Return the (x, y) coordinate for the center point of the cell that contains the specified text.  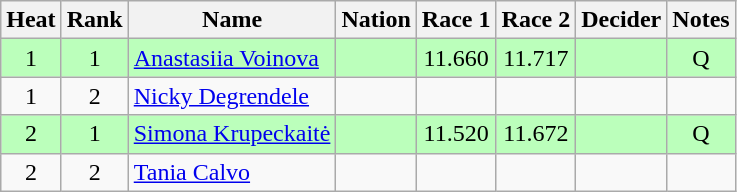
Notes (701, 20)
Tania Calvo (232, 172)
11.520 (456, 134)
11.672 (536, 134)
Race 1 (456, 20)
11.660 (456, 58)
Anastasiia Voinova (232, 58)
Race 2 (536, 20)
Rank (94, 20)
Simona Krupeckaitė (232, 134)
Heat (31, 20)
11.717 (536, 58)
Name (232, 20)
Decider (622, 20)
Nation (376, 20)
Nicky Degrendele (232, 96)
